From the cell containing the given text, extract its center point as (x, y) coordinate. 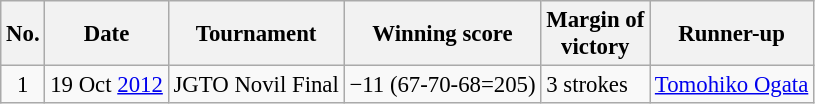
Date (106, 34)
JGTO Novil Final (256, 85)
−11 (67-70-68=205) (442, 85)
Margin ofvictory (596, 34)
Tournament (256, 34)
Winning score (442, 34)
3 strokes (596, 85)
1 (23, 85)
19 Oct 2012 (106, 85)
Tomohiko Ogata (732, 85)
No. (23, 34)
Runner-up (732, 34)
